Provide the [X, Y] coordinate of the cell's center where the given text is located.  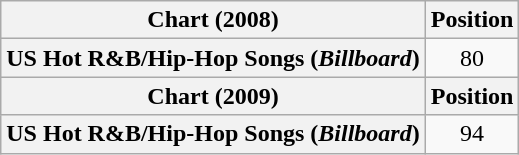
Chart (2009) [213, 96]
Chart (2008) [213, 20]
94 [472, 134]
80 [472, 58]
